Search for the cell housing the specified text and yield its [x, y] center coordinate. 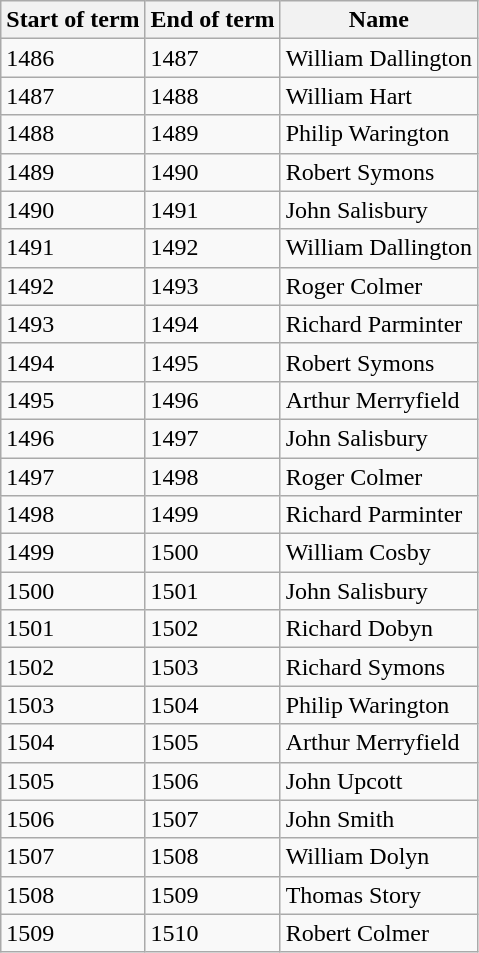
William Cosby [378, 553]
William Dolyn [378, 857]
1510 [212, 933]
Name [378, 20]
John Upcott [378, 781]
Richard Symons [378, 667]
End of term [212, 20]
Richard Dobyn [378, 629]
Thomas Story [378, 895]
1486 [73, 58]
Start of term [73, 20]
John Smith [378, 819]
Robert Colmer [378, 933]
William Hart [378, 96]
